Capture the cell that displays the provided text and extract its [X, Y] central coordinate. 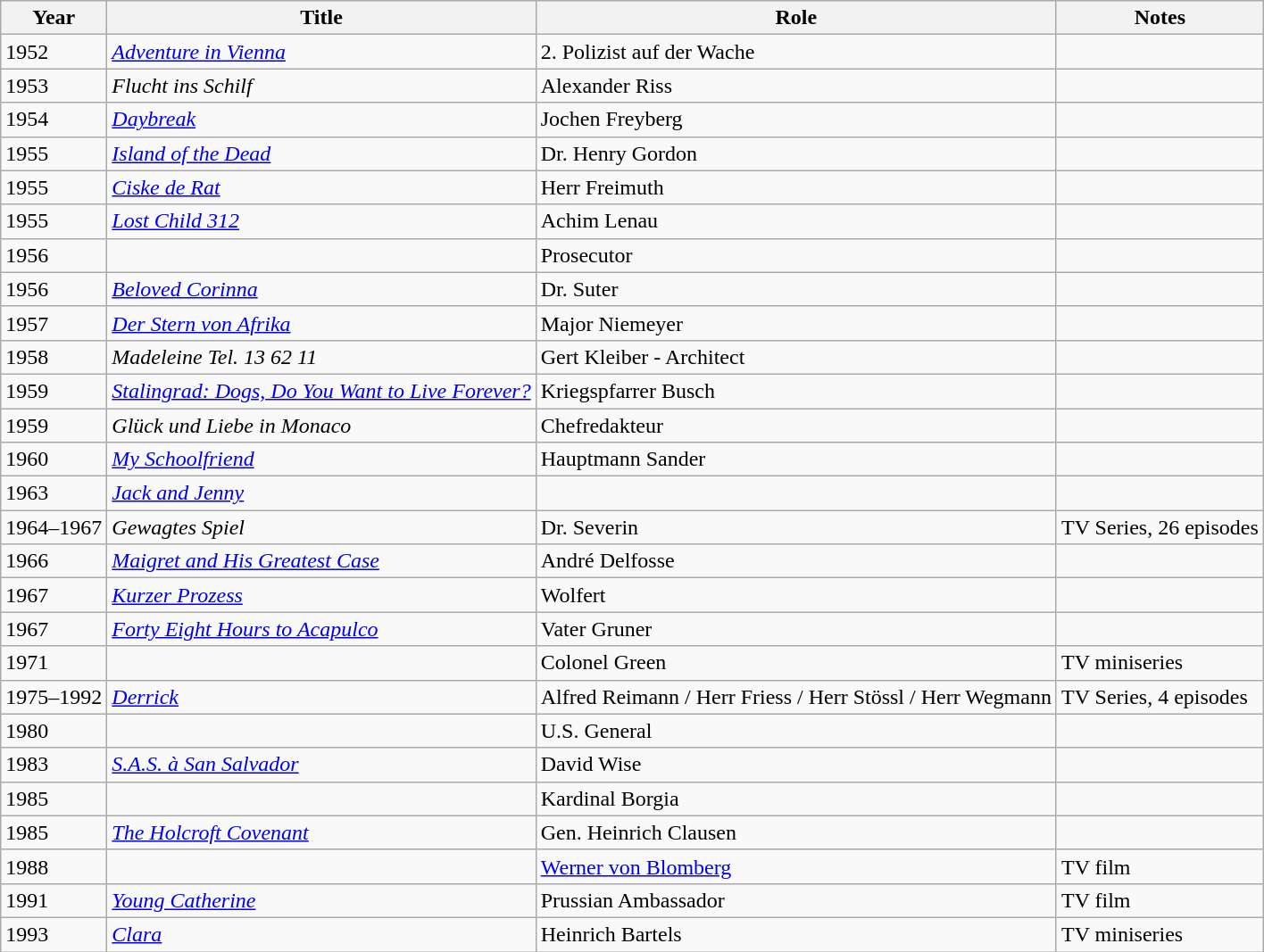
Wolfert [796, 595]
Forty Eight Hours to Acapulco [321, 629]
Role [796, 18]
U.S. General [796, 731]
Major Niemeyer [796, 323]
1980 [54, 731]
1953 [54, 86]
Gert Kleiber - Architect [796, 357]
Jochen Freyberg [796, 120]
2. Polizist auf der Wache [796, 52]
Young Catherine [321, 900]
André Delfosse [796, 561]
Dr. Suter [796, 289]
Lost Child 312 [321, 221]
Gewagtes Spiel [321, 527]
Prosecutor [796, 255]
1954 [54, 120]
Beloved Corinna [321, 289]
Dr. Severin [796, 527]
Heinrich Bartels [796, 934]
S.A.S. à San Salvador [321, 765]
Kardinal Borgia [796, 799]
TV Series, 4 episodes [1160, 697]
Kurzer Prozess [321, 595]
1991 [54, 900]
Kriegspfarrer Busch [796, 391]
Clara [321, 934]
Achim Lenau [796, 221]
1963 [54, 493]
1960 [54, 459]
1966 [54, 561]
David Wise [796, 765]
Year [54, 18]
Dr. Henry Gordon [796, 153]
Gen. Heinrich Clausen [796, 832]
Prussian Ambassador [796, 900]
Notes [1160, 18]
Herr Freimuth [796, 187]
The Holcroft Covenant [321, 832]
Madeleine Tel. 13 62 11 [321, 357]
1993 [54, 934]
Jack and Jenny [321, 493]
Flucht ins Schilf [321, 86]
TV Series, 26 episodes [1160, 527]
1983 [54, 765]
Vater Gruner [796, 629]
My Schoolfriend [321, 459]
1957 [54, 323]
1958 [54, 357]
Alexander Riss [796, 86]
Chefredakteur [796, 426]
Hauptmann Sander [796, 459]
Title [321, 18]
Colonel Green [796, 663]
Glück und Liebe in Monaco [321, 426]
Alfred Reimann / Herr Friess / Herr Stössl / Herr Wegmann [796, 697]
Der Stern von Afrika [321, 323]
1988 [54, 866]
Werner von Blomberg [796, 866]
1971 [54, 663]
Derrick [321, 697]
Maigret and His Greatest Case [321, 561]
Daybreak [321, 120]
1975–1992 [54, 697]
Ciske de Rat [321, 187]
Island of the Dead [321, 153]
Stalingrad: Dogs, Do You Want to Live Forever? [321, 391]
1952 [54, 52]
Adventure in Vienna [321, 52]
1964–1967 [54, 527]
